Locate the cell with the specified text and output its [x, y] center coordinate. 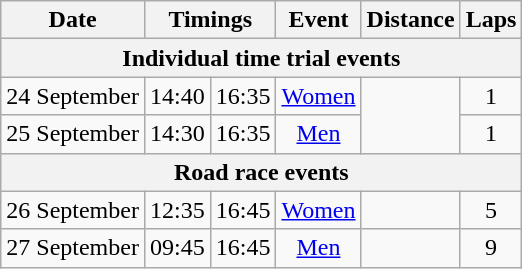
12:35 [177, 210]
5 [491, 210]
14:40 [177, 96]
Laps [491, 20]
27 September [73, 248]
24 September [73, 96]
Individual time trial events [262, 58]
26 September [73, 210]
Road race events [262, 172]
Distance [410, 20]
Timings [210, 20]
09:45 [177, 248]
25 September [73, 134]
Event [318, 20]
Date [73, 20]
9 [491, 248]
14:30 [177, 134]
